From the cell containing the given text, extract its center point as (X, Y) coordinate. 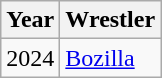
2024 (30, 58)
Year (30, 20)
Bozilla (110, 58)
Wrestler (110, 20)
